Locate the cell with the specified text and output its (X, Y) center coordinate. 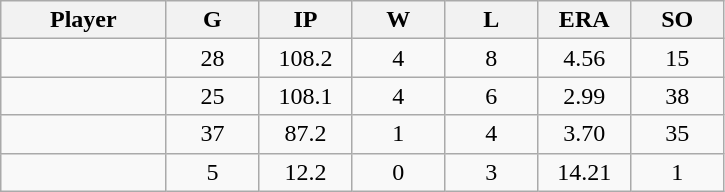
8 (492, 58)
4.56 (584, 58)
108.2 (306, 58)
25 (212, 96)
35 (678, 134)
ERA (584, 20)
2.99 (584, 96)
38 (678, 96)
5 (212, 172)
3.70 (584, 134)
0 (398, 172)
6 (492, 96)
IP (306, 20)
15 (678, 58)
14.21 (584, 172)
87.2 (306, 134)
L (492, 20)
G (212, 20)
12.2 (306, 172)
W (398, 20)
37 (212, 134)
3 (492, 172)
SO (678, 20)
Player (84, 20)
108.1 (306, 96)
28 (212, 58)
